Detect which cell encompasses the target text, then output its (X, Y) center coordinate. 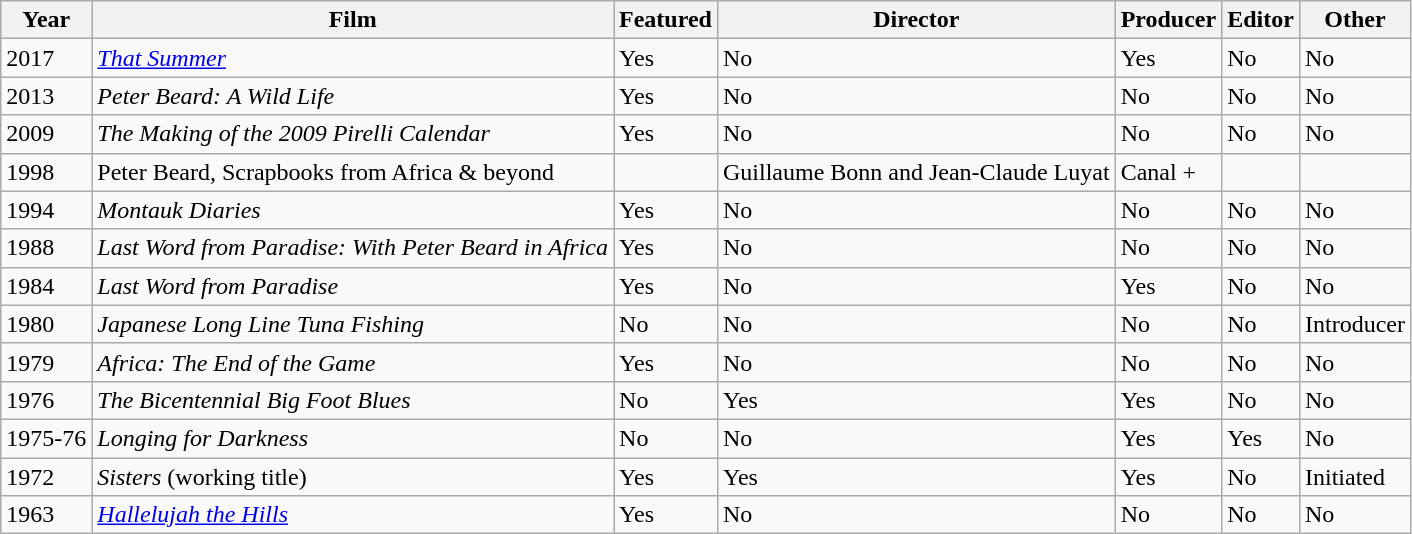
Last Word from Paradise (353, 286)
Initiated (1354, 477)
Longing for Darkness (353, 438)
1979 (46, 362)
Peter Beard, Scrapbooks from Africa & beyond (353, 172)
2013 (46, 96)
1998 (46, 172)
Director (916, 20)
Introducer (1354, 324)
Montauk Diaries (353, 210)
Other (1354, 20)
Editor (1261, 20)
Africa: The End of the Game (353, 362)
Peter Beard: A Wild Life (353, 96)
1975-76 (46, 438)
Hallelujah the Hills (353, 515)
The Making of the 2009 Pirelli Calendar (353, 134)
1963 (46, 515)
That Summer (353, 58)
Guillaume Bonn and Jean-Claude Luyat (916, 172)
1972 (46, 477)
Producer (1168, 20)
Film (353, 20)
Sisters (working title) (353, 477)
1984 (46, 286)
1988 (46, 248)
2009 (46, 134)
Japanese Long Line Tuna Fishing (353, 324)
1976 (46, 400)
Last Word from Paradise: With Peter Beard in Africa (353, 248)
2017 (46, 58)
Canal + (1168, 172)
1980 (46, 324)
1994 (46, 210)
Featured (666, 20)
The Bicentennial Big Foot Blues (353, 400)
Year (46, 20)
